Locate the cell with the specified text and output its (x, y) center coordinate. 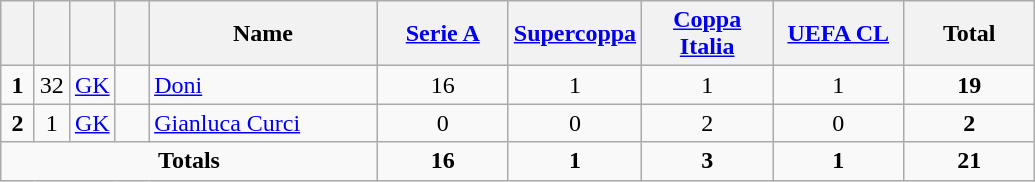
Serie A (442, 34)
19 (970, 85)
Name (264, 34)
32 (52, 85)
Doni (264, 85)
UEFA CL (838, 34)
Supercoppa (574, 34)
Totals (189, 161)
21 (970, 161)
3 (708, 161)
Total (970, 34)
Gianluca Curci (264, 123)
Coppa Italia (708, 34)
